For the text-containing cell, return its midpoint in [x, y] coordinate format. 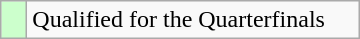
Qualified for the Quarterfinals [193, 20]
